Pinpoint the cell where the given text exists, returning its (X, Y) midpoint coordinate. 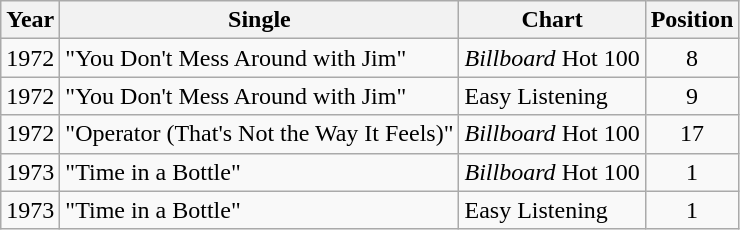
17 (692, 134)
"Operator (That's Not the Way It Feels)" (260, 134)
9 (692, 96)
Single (260, 20)
8 (692, 58)
Position (692, 20)
Chart (552, 20)
Year (30, 20)
